Locate the cell with the specified text and output its (X, Y) center coordinate. 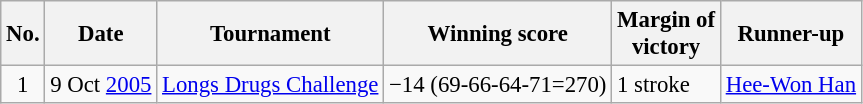
−14 (69-66-64-71=270) (498, 85)
Runner-up (790, 34)
1 (23, 85)
9 Oct 2005 (101, 85)
Date (101, 34)
Tournament (270, 34)
1 stroke (666, 85)
Hee-Won Han (790, 85)
Margin ofvictory (666, 34)
Longs Drugs Challenge (270, 85)
No. (23, 34)
Winning score (498, 34)
